Return the [X, Y] coordinate for the center point of the cell that contains the specified text.  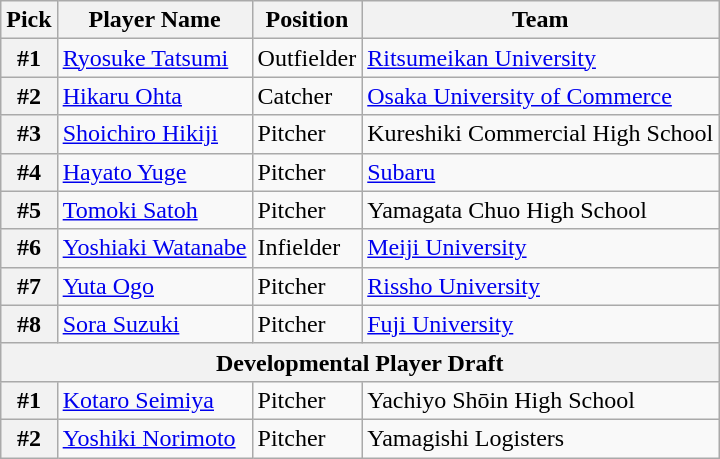
Yoshiaki Watanabe [154, 248]
#6 [29, 248]
Outfielder [307, 58]
Kureshiki Commercial High School [540, 134]
Hayato Yuge [154, 172]
Yamagishi Logisters [540, 438]
Yoshiki Norimoto [154, 438]
Rissho University [540, 286]
Catcher [307, 96]
Osaka University of Commerce [540, 96]
Team [540, 20]
Kotaro Seimiya [154, 400]
Yuta Ogo [154, 286]
Meiji University [540, 248]
Ryosuke Tatsumi [154, 58]
#5 [29, 210]
#7 [29, 286]
Shoichiro Hikiji [154, 134]
Player Name [154, 20]
Yamagata Chuo High School [540, 210]
Fuji University [540, 324]
Sora Suzuki [154, 324]
Position [307, 20]
Infielder [307, 248]
Ritsumeikan University [540, 58]
Hikaru Ohta [154, 96]
Yachiyo Shōin High School [540, 400]
Subaru [540, 172]
#8 [29, 324]
#3 [29, 134]
Pick [29, 20]
Tomoki Satoh [154, 210]
#4 [29, 172]
Developmental Player Draft [360, 362]
